Detect which cell encompasses the target text, then output its (x, y) center coordinate. 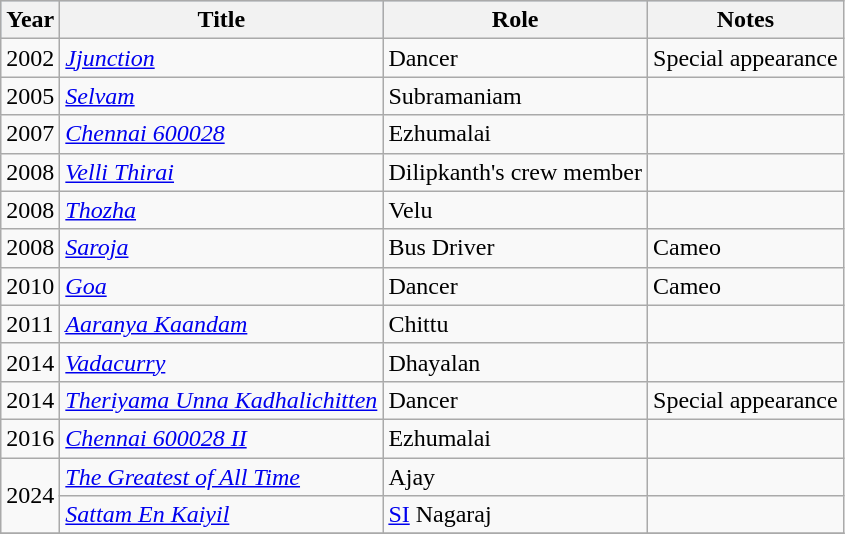
Chennai 600028 (222, 134)
2024 (30, 496)
Year (30, 20)
Aaranya Kaandam (222, 324)
Theriyama Unna Kadhalichitten (222, 400)
Sattam En Kaiyil (222, 515)
2010 (30, 286)
Selvam (222, 96)
Notes (746, 20)
Role (516, 20)
Goa (222, 286)
Velu (516, 210)
Jjunction (222, 58)
2011 (30, 324)
The Greatest of All Time (222, 477)
2005 (30, 96)
Subramaniam (516, 96)
Saroja (222, 248)
Vadacurry (222, 362)
SI Nagaraj (516, 515)
Velli Thirai (222, 172)
Chittu (516, 324)
Thozha (222, 210)
Chennai 600028 II (222, 438)
2002 (30, 58)
Bus Driver (516, 248)
Title (222, 20)
Ajay (516, 477)
Dilipkanth's crew member (516, 172)
2007 (30, 134)
2016 (30, 438)
Dhayalan (516, 362)
